Return [X, Y] of the center of cell containing provided text 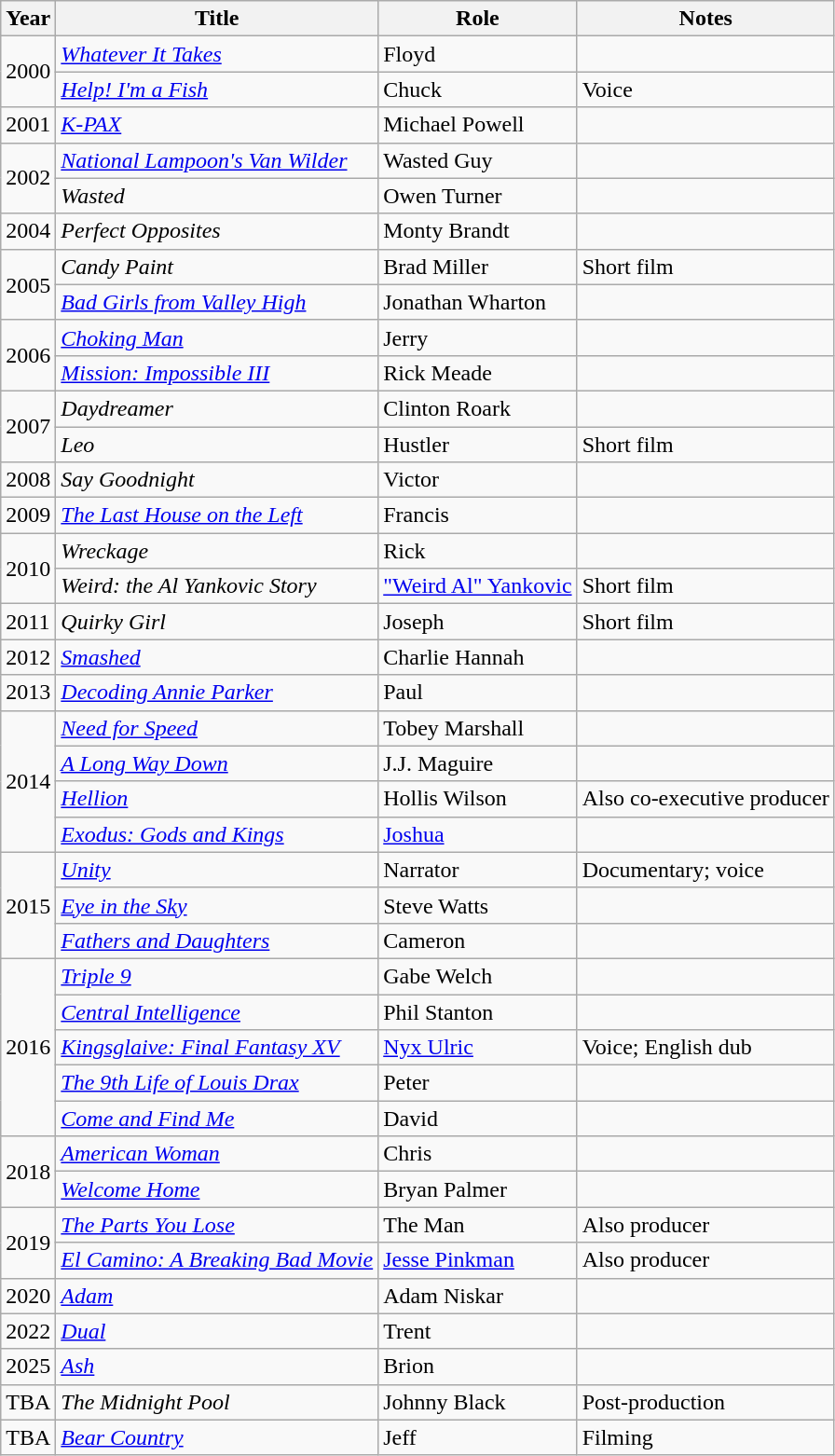
Daydreamer [217, 408]
Wasted [217, 196]
2004 [28, 231]
Need for Speed [217, 728]
Weird: the Al Yankovic Story [217, 586]
Joseph [477, 622]
Jesse Pinkman [477, 1260]
The Midnight Pool [217, 1402]
Brad Miller [477, 267]
Brion [477, 1367]
Come and Find Me [217, 1119]
Documentary; voice [705, 870]
Bear Country [217, 1437]
2013 [28, 693]
Welcome Home [217, 1189]
Filming [705, 1437]
Perfect Opposites [217, 231]
Fathers and Daughters [217, 941]
Narrator [477, 870]
2025 [28, 1367]
Adam [217, 1296]
Paul [477, 693]
2007 [28, 426]
Jeff [477, 1437]
The Parts You Lose [217, 1225]
Quirky Girl [217, 622]
Gabe Welch [477, 976]
Mission: Impossible III [217, 373]
Adam Niskar [477, 1296]
Wasted Guy [477, 160]
K-PAX [217, 125]
A Long Way Down [217, 763]
Say Goodnight [217, 480]
Bryan Palmer [477, 1189]
Decoding Annie Parker [217, 693]
Chris [477, 1154]
Owen Turner [477, 196]
Rick [477, 551]
2022 [28, 1331]
National Lampoon's Van Wilder [217, 160]
Phil Stanton [477, 1011]
Victor [477, 480]
Steve Watts [477, 905]
The Man [477, 1225]
Rick Meade [477, 373]
2020 [28, 1296]
"Weird Al" Yankovic [477, 586]
Help! I'm a Fish [217, 89]
Eye in the Sky [217, 905]
J.J. Maguire [477, 763]
Candy Paint [217, 267]
2015 [28, 905]
Michael Powell [477, 125]
2001 [28, 125]
Chuck [477, 89]
2012 [28, 657]
Floyd [477, 54]
Exodus: Gods and Kings [217, 834]
Also co-executive producer [705, 799]
El Camino: A Breaking Bad Movie [217, 1260]
David [477, 1119]
Hustler [477, 445]
Wreckage [217, 551]
Nyx Ulric [477, 1048]
Clinton Roark [477, 408]
2011 [28, 622]
2000 [28, 72]
2018 [28, 1172]
Role [477, 19]
Charlie Hannah [477, 657]
2009 [28, 515]
2014 [28, 781]
Notes [705, 19]
2008 [28, 480]
Smashed [217, 657]
2002 [28, 178]
Voice [705, 89]
Bad Girls from Valley High [217, 302]
The Last House on the Left [217, 515]
Joshua [477, 834]
Year [28, 19]
Title [217, 19]
2019 [28, 1243]
Voice; English dub [705, 1048]
Francis [477, 515]
Monty Brandt [477, 231]
Dual [217, 1331]
Johnny Black [477, 1402]
Trent [477, 1331]
Triple 9 [217, 976]
Hellion [217, 799]
Tobey Marshall [477, 728]
Ash [217, 1367]
Whatever It Takes [217, 54]
Hollis Wilson [477, 799]
2005 [28, 284]
Central Intelligence [217, 1011]
Unity [217, 870]
Post-production [705, 1402]
Cameron [477, 941]
2010 [28, 569]
Kingsglaive: Final Fantasy XV [217, 1048]
The 9th Life of Louis Drax [217, 1083]
Jonathan Wharton [477, 302]
Jerry [477, 337]
2006 [28, 355]
Leo [217, 445]
2016 [28, 1047]
Choking Man [217, 337]
American Woman [217, 1154]
Peter [477, 1083]
